Capture the cell that displays the provided text and extract its [X, Y] central coordinate. 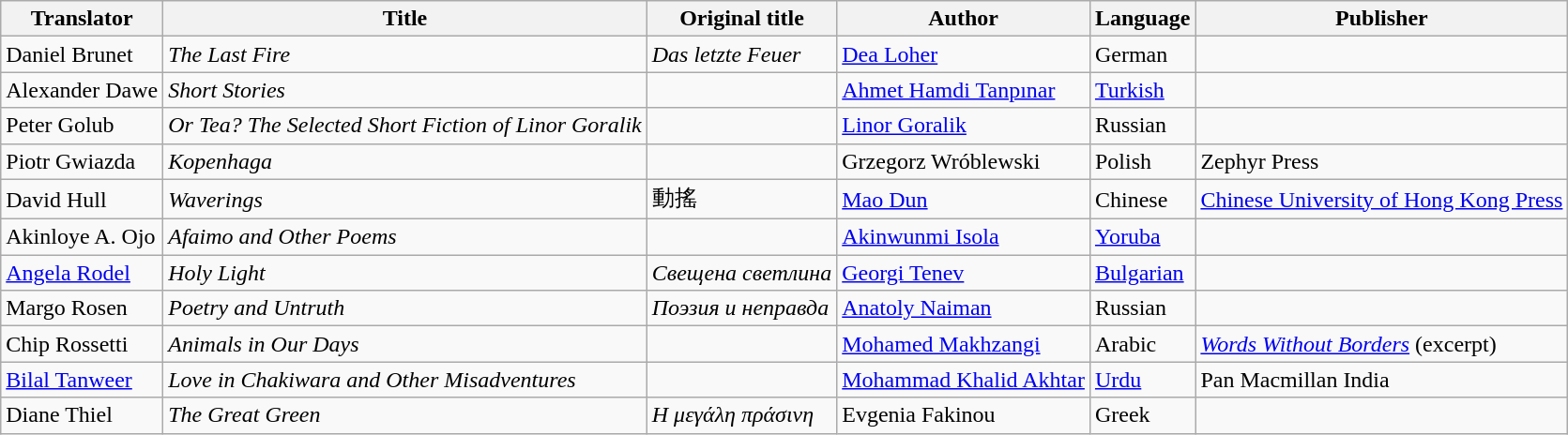
Author [964, 19]
Short Stories [405, 90]
Chinese [1142, 199]
Das letzte Feuer [741, 54]
Yoruba [1142, 237]
動搖 [741, 199]
The Great Green [405, 415]
Holy Light [405, 273]
Translator [83, 19]
Waverings [405, 199]
Mohamed Makhzangi [964, 344]
Grzegorz Wróblewski [964, 161]
Poetry and Untruth [405, 308]
Daniel Brunet [83, 54]
Publisher [1381, 19]
Akinloye A. Ojo [83, 237]
Chinese University of Hong Kong Press [1381, 199]
Margo Rosen [83, 308]
Kopenhaga [405, 161]
Mohammad Khalid Akhtar [964, 380]
Поэзия и неправда [741, 308]
German [1142, 54]
Polish [1142, 161]
Original title [741, 19]
Linor Goralik [964, 126]
Zephyr Press [1381, 161]
The Last Fire [405, 54]
Piotr Gwiazda [83, 161]
Ahmet Hamdi Tanpınar [964, 90]
Peter Golub [83, 126]
Animals in Our Days [405, 344]
David Hull [83, 199]
Or Tea? The Selected Short Fiction of Linor Goralik [405, 126]
Свещена светлина [741, 273]
Words Without Borders (excerpt) [1381, 344]
Alexander Dawe [83, 90]
Georgi Tenev [964, 273]
Mao Dun [964, 199]
Greek [1142, 415]
Turkish [1142, 90]
Chip Rossetti [83, 344]
Pan Macmillan India [1381, 380]
Afaimo and Other Poems [405, 237]
Urdu [1142, 380]
Anatoly Naiman [964, 308]
Bulgarian [1142, 273]
Angela Rodel [83, 273]
Dea Loher [964, 54]
Evgenia Fakinou [964, 415]
Language [1142, 19]
Akinwunmi Isola [964, 237]
Title [405, 19]
Bilal Tanweer [83, 380]
Arabic [1142, 344]
Love in Chakiwara and Other Misadventures [405, 380]
Diane Thiel [83, 415]
Η μεγάλη πράσινη [741, 415]
